Identify which cell holds the provided text, then report its (X, Y) central coordinate. 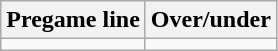
Pregame line (74, 20)
Over/under (210, 20)
